From the cell containing the given text, extract its center point as [X, Y] coordinate. 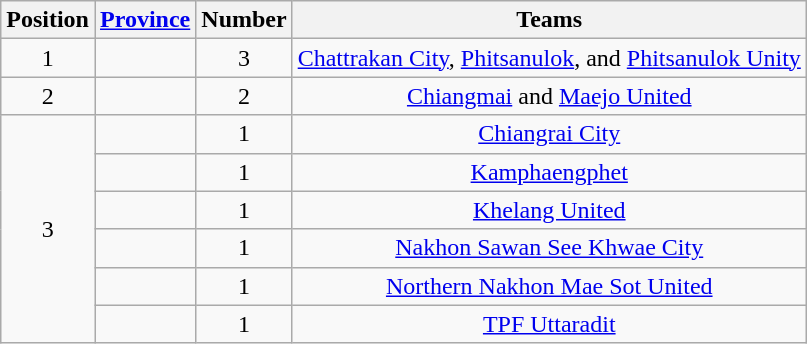
Kamphaengphet [549, 172]
Teams [549, 20]
Chiangmai and Maejo United [549, 96]
TPF Uttaradit [549, 324]
Chiangrai City [549, 134]
Number [244, 20]
Position [48, 20]
Province [144, 20]
Nakhon Sawan See Khwae City [549, 248]
Northern Nakhon Mae Sot United [549, 286]
Chattrakan City, Phitsanulok, and Phitsanulok Unity [549, 58]
Khelang United [549, 210]
